For the text-containing cell, return its midpoint in (X, Y) coordinate format. 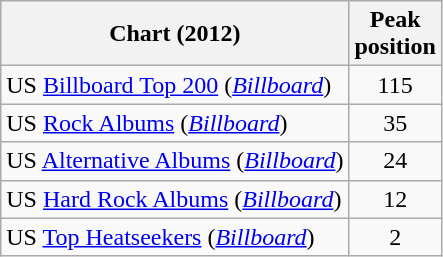
US Alternative Albums (Billboard) (175, 161)
2 (395, 237)
Peakposition (395, 34)
US Hard Rock Albums (Billboard) (175, 199)
24 (395, 161)
12 (395, 199)
35 (395, 123)
US Top Heatseekers (Billboard) (175, 237)
US Billboard Top 200 (Billboard) (175, 85)
115 (395, 85)
Chart (2012) (175, 34)
US Rock Albums (Billboard) (175, 123)
